Extract the (x, y) coordinate from the center of the cell holding the provided text.  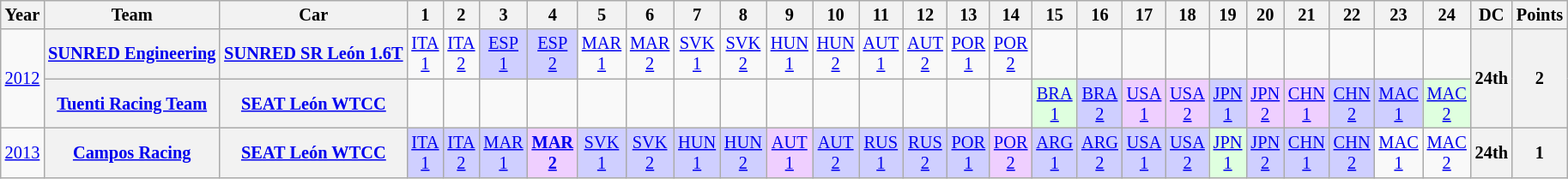
DC (1492, 15)
ESP1 (503, 54)
20 (1265, 15)
14 (1011, 15)
Car (313, 15)
SUNRED Engineering (132, 54)
ARG1 (1054, 152)
21 (1306, 15)
SUNRED SR León 1.6T (313, 54)
10 (836, 15)
6 (650, 15)
12 (925, 15)
24 (1447, 15)
Points (1540, 15)
17 (1144, 15)
RUS2 (925, 152)
RUS1 (881, 152)
BRA1 (1054, 104)
9 (790, 15)
2013 (22, 152)
7 (697, 15)
19 (1228, 15)
15 (1054, 15)
Tuenti Racing Team (132, 104)
3 (503, 15)
Year (22, 15)
11 (881, 15)
18 (1187, 15)
8 (743, 15)
ARG2 (1100, 152)
ESP2 (553, 54)
Campos Racing (132, 152)
16 (1100, 15)
4 (553, 15)
22 (1353, 15)
Team (132, 15)
23 (1398, 15)
2012 (22, 79)
13 (968, 15)
5 (602, 15)
BRA2 (1100, 104)
